Determine the (X, Y) coordinate at the center of the cell enclosing the given text.  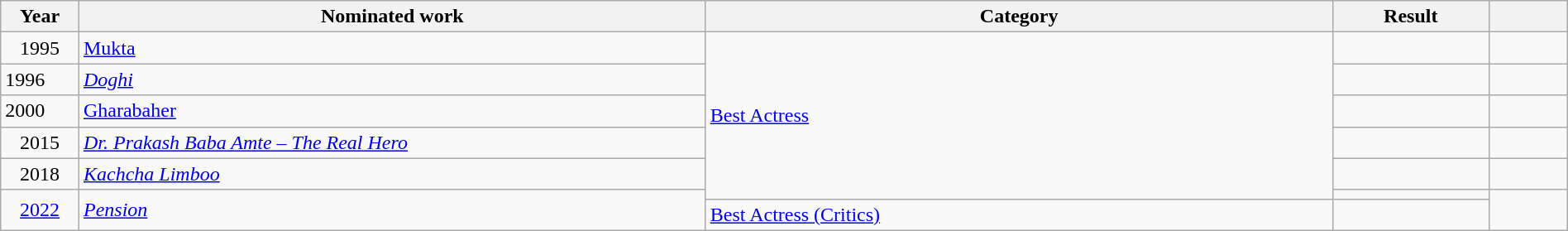
Pension (392, 210)
2015 (40, 142)
Category (1019, 17)
Dr. Prakash Baba Amte – The Real Hero (392, 142)
1996 (40, 79)
Result (1411, 17)
Kachcha Limboo (392, 174)
Best Actress (1019, 116)
Doghi (392, 79)
Mukta (392, 48)
Nominated work (392, 17)
2022 (40, 210)
1995 (40, 48)
2000 (40, 111)
Year (40, 17)
Gharabaher (392, 111)
Best Actress (Critics) (1019, 214)
2018 (40, 174)
